Identify which cell holds the provided text, then report its (x, y) central coordinate. 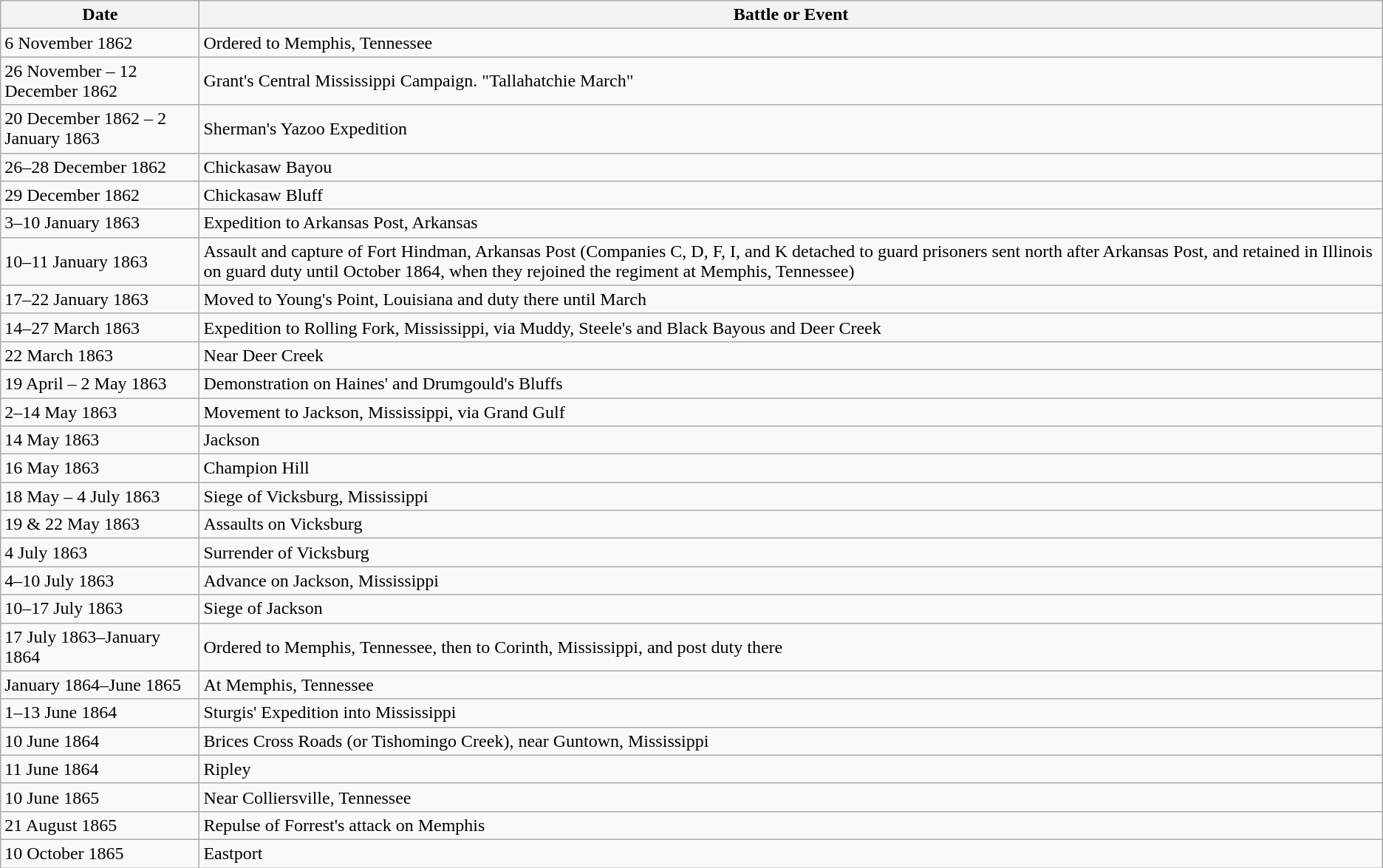
Moved to Young's Point, Louisiana and duty there until March (790, 299)
21 August 1865 (100, 825)
14 May 1863 (100, 440)
10–11 January 1863 (100, 262)
Advance on Jackson, Mississippi (790, 581)
4–10 July 1863 (100, 581)
Assaults on Vicksburg (790, 524)
Chickasaw Bluff (790, 195)
January 1864–June 1865 (100, 685)
Chickasaw Bayou (790, 167)
6 November 1862 (100, 43)
18 May – 4 July 1863 (100, 496)
Ordered to Memphis, Tennessee, then to Corinth, Mississippi, and post duty there (790, 647)
Surrender of Vicksburg (790, 553)
10 October 1865 (100, 853)
16 May 1863 (100, 468)
Ordered to Memphis, Tennessee (790, 43)
10 June 1865 (100, 797)
Battle or Event (790, 15)
20 December 1862 – 2 January 1863 (100, 129)
17–22 January 1863 (100, 299)
Near Colliersville, Tennessee (790, 797)
26 November – 12 December 1862 (100, 81)
19 April – 2 May 1863 (100, 383)
Ripley (790, 769)
4 July 1863 (100, 553)
Repulse of Forrest's attack on Memphis (790, 825)
At Memphis, Tennessee (790, 685)
11 June 1864 (100, 769)
Expedition to Arkansas Post, Arkansas (790, 223)
Sturgis' Expedition into Mississippi (790, 713)
Grant's Central Mississippi Campaign. "Tallahatchie March" (790, 81)
19 & 22 May 1863 (100, 524)
Expedition to Rolling Fork, Mississippi, via Muddy, Steele's and Black Bayous and Deer Creek (790, 327)
Siege of Vicksburg, Mississippi (790, 496)
29 December 1862 (100, 195)
22 March 1863 (100, 355)
3–10 January 1863 (100, 223)
1–13 June 1864 (100, 713)
10 June 1864 (100, 741)
Eastport (790, 853)
17 July 1863–January 1864 (100, 647)
Brices Cross Roads (or Tishomingo Creek), near Guntown, Mississippi (790, 741)
Champion Hill (790, 468)
Date (100, 15)
Demonstration on Haines' and Drumgould's Bluffs (790, 383)
Sherman's Yazoo Expedition (790, 129)
Siege of Jackson (790, 609)
2–14 May 1863 (100, 411)
Near Deer Creek (790, 355)
10–17 July 1863 (100, 609)
Movement to Jackson, Mississippi, via Grand Gulf (790, 411)
26–28 December 1862 (100, 167)
Jackson (790, 440)
14–27 March 1863 (100, 327)
